Identify which cell holds the provided text, then report its [x, y] central coordinate. 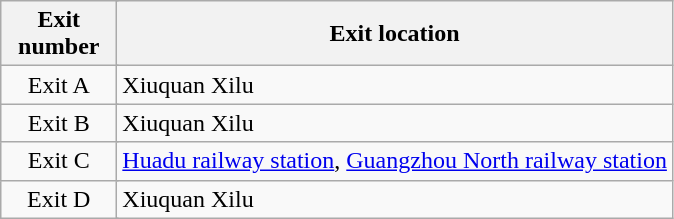
Exit location [395, 34]
Exit D [59, 199]
Huadu railway station, Guangzhou North railway station [395, 161]
Exit number [59, 34]
Exit B [59, 123]
Exit A [59, 85]
Exit C [59, 161]
